Return the (X, Y) coordinate for the center point of the cell that contains the specified text.  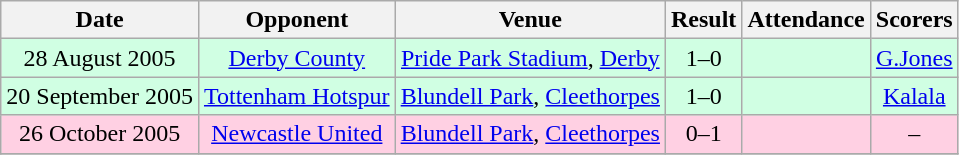
Kalala (914, 96)
Result (703, 20)
Tottenham Hotspur (296, 96)
Pride Park Stadium, Derby (530, 58)
G.Jones (914, 58)
Date (100, 20)
0–1 (703, 134)
Venue (530, 20)
Attendance (806, 20)
Scorers (914, 20)
20 September 2005 (100, 96)
– (914, 134)
Newcastle United (296, 134)
Derby County (296, 58)
26 October 2005 (100, 134)
Opponent (296, 20)
28 August 2005 (100, 58)
